Output the [x, y] coordinate of the center of the cell containing the given text.  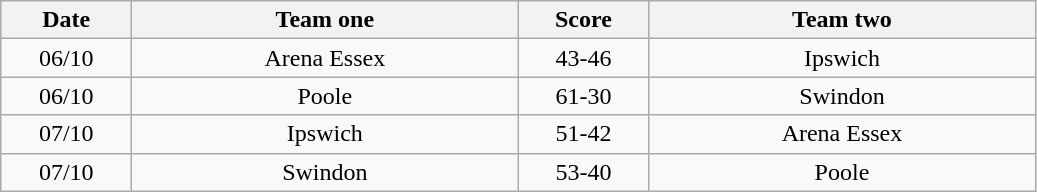
Score [584, 20]
43-46 [584, 58]
61-30 [584, 96]
51-42 [584, 134]
Team two [842, 20]
Team one [325, 20]
Date [66, 20]
53-40 [584, 172]
